Output the (X, Y) coordinate of the center of the cell containing the given text.  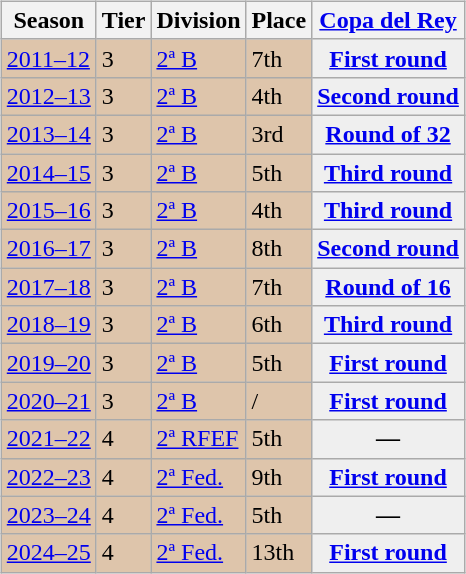
Place (279, 20)
2022–23 (48, 477)
2013–14 (48, 134)
2019–20 (48, 363)
2014–15 (48, 173)
Season (48, 20)
Copa del Rey (388, 20)
2ª RFEF (198, 439)
2012–13 (48, 96)
3rd (279, 134)
/ (279, 401)
Round of 16 (388, 287)
Round of 32 (388, 134)
9th (279, 477)
2016–17 (48, 249)
2017–18 (48, 287)
Tier (124, 20)
2021–22 (48, 439)
2015–16 (48, 211)
8th (279, 249)
2011–12 (48, 58)
2018–19 (48, 325)
13th (279, 553)
2024–25 (48, 553)
2020–21 (48, 401)
6th (279, 325)
Division (198, 20)
2023–24 (48, 515)
